Provide the [x, y] coordinate of the cell's center where the given text is located.  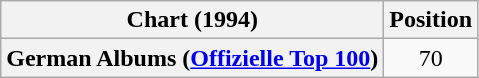
70 [431, 58]
Position [431, 20]
Chart (1994) [192, 20]
German Albums (Offizielle Top 100) [192, 58]
